Provide the (X, Y) coordinate of the cell's center where the given text is located.  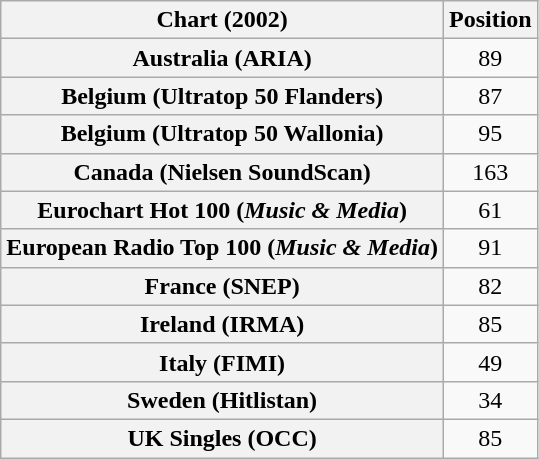
Italy (FIMI) (222, 362)
89 (490, 58)
Position (490, 20)
European Radio Top 100 (Music & Media) (222, 248)
Chart (2002) (222, 20)
49 (490, 362)
91 (490, 248)
Australia (ARIA) (222, 58)
34 (490, 400)
Belgium (Ultratop 50 Flanders) (222, 96)
Ireland (IRMA) (222, 324)
France (SNEP) (222, 286)
UK Singles (OCC) (222, 438)
95 (490, 134)
Canada (Nielsen SoundScan) (222, 172)
61 (490, 210)
Eurochart Hot 100 (Music & Media) (222, 210)
87 (490, 96)
163 (490, 172)
82 (490, 286)
Belgium (Ultratop 50 Wallonia) (222, 134)
Sweden (Hitlistan) (222, 400)
